Find where the given text appears and provide that cell's center as (X, Y) coordinate. 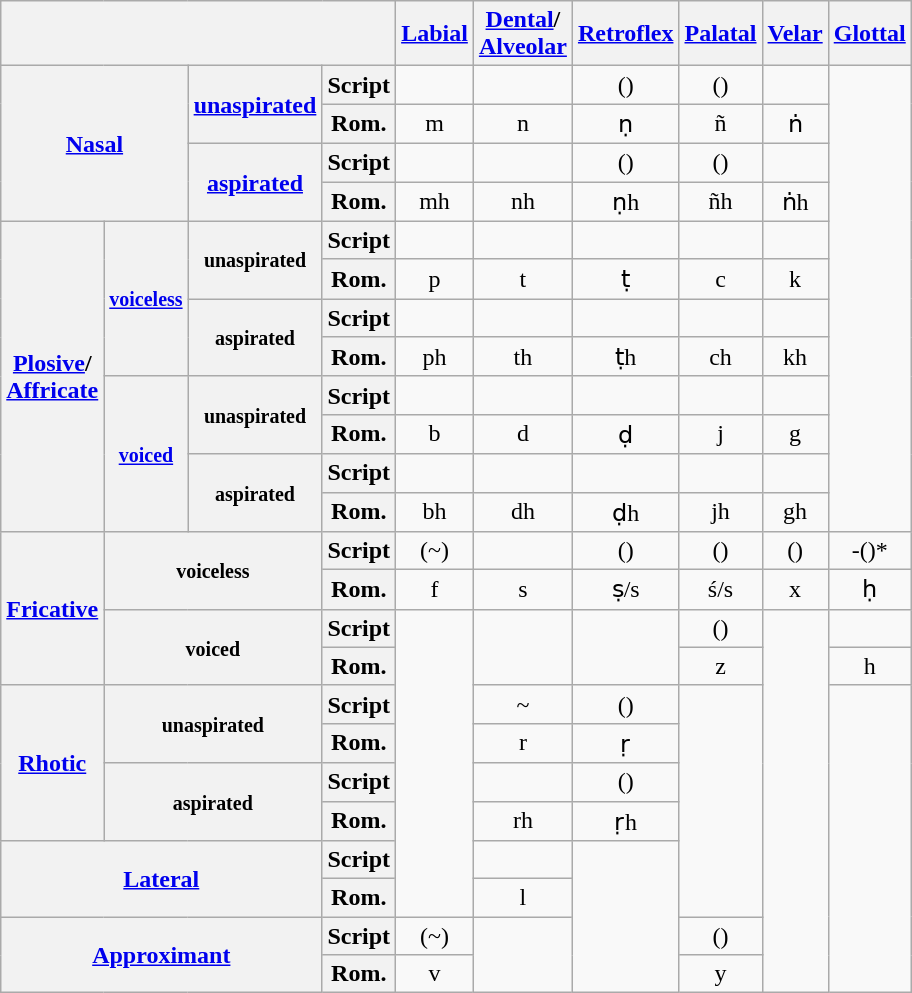
ñ (720, 124)
ph (435, 357)
h (870, 666)
j (720, 434)
l (522, 898)
Glottal (870, 34)
~ (522, 704)
s (522, 590)
nh (522, 202)
d (522, 434)
f (435, 590)
b (435, 434)
k (795, 279)
Fricative (52, 609)
m (435, 124)
ch (720, 357)
v (435, 974)
ṭh (626, 357)
-()* (870, 551)
Palatal (720, 34)
Labial (435, 34)
g (795, 434)
Lateral (162, 879)
ṛ (626, 743)
Velar (795, 34)
c (720, 279)
ṇh (626, 202)
rh (522, 821)
ṛh (626, 821)
p (435, 279)
y (720, 974)
gh (795, 512)
Dental/Alveolar (522, 34)
n (522, 124)
ś/s (720, 590)
dh (522, 512)
ṣ/s (626, 590)
ḍh (626, 512)
bh (435, 512)
r (522, 743)
th (522, 357)
ḥ (870, 590)
ṅh (795, 202)
t (522, 279)
ṅ (795, 124)
z (720, 666)
ṇ (626, 124)
mh (435, 202)
ḍ (626, 434)
x (795, 590)
kh (795, 357)
Retroflex (626, 34)
Plosive/Affricate (52, 376)
jh (720, 512)
Approximant (162, 955)
Rhotic (52, 762)
ṭ (626, 279)
Nasal (94, 144)
ñh (720, 202)
